Determine the (x, y) coordinate at the center of the cell enclosing the given text.  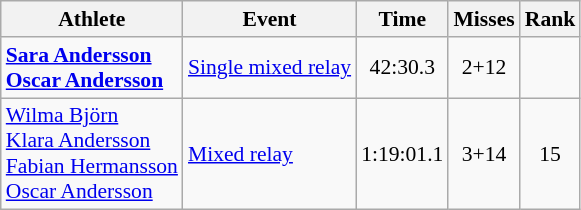
Mixed relay (270, 154)
Rank (550, 19)
42:30.3 (402, 68)
2+12 (484, 68)
1:19:01.1 (402, 154)
Misses (484, 19)
Time (402, 19)
15 (550, 154)
Athlete (92, 19)
Single mixed relay (270, 68)
Event (270, 19)
Sara AnderssonOscar Andersson (92, 68)
Wilma BjörnKlara AnderssonFabian HermanssonOscar Andersson (92, 154)
3+14 (484, 154)
